Determine the [X, Y] coordinate at the center of the cell enclosing the given text.  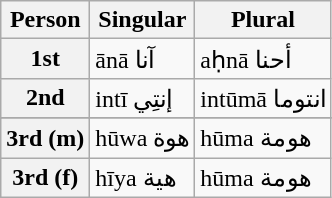
intī إنتِي [142, 98]
3rd (f) [46, 178]
hīya هية [142, 178]
Person [46, 20]
2nd [46, 98]
hūwa هوة [142, 138]
Plural [263, 20]
intūmā انتوما [263, 98]
3rd (m) [46, 138]
aḥnā أحنا [263, 59]
ānā آنا [142, 59]
1st [46, 59]
Singular [142, 20]
